Find where the given text appears and provide that cell's center as (X, Y) coordinate. 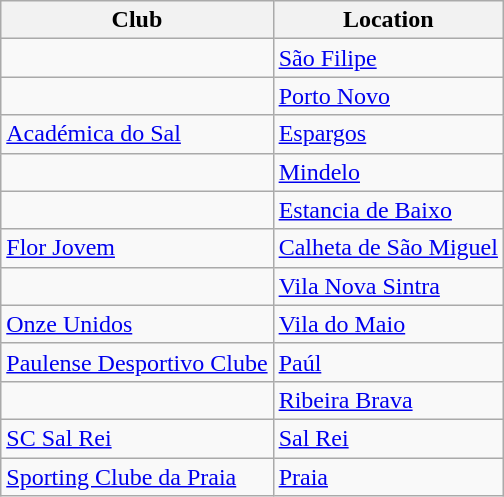
Flor Jovem (137, 248)
Porto Novo (388, 96)
Onze Unidos (137, 324)
Espargos (388, 134)
São Filipe (388, 58)
Vila Nova Sintra (388, 286)
Ribeira Brava (388, 400)
Calheta de São Miguel (388, 248)
Vila do Maio (388, 324)
Club (137, 20)
Sal Rei (388, 438)
Praia (388, 477)
Paulense Desportivo Clube (137, 362)
SC Sal Rei (137, 438)
Mindelo (388, 172)
Sporting Clube da Praia (137, 477)
Location (388, 20)
Académica do Sal (137, 134)
Paúl (388, 362)
Estancia de Baixo (388, 210)
